Search for the cell housing the specified text and yield its (x, y) center coordinate. 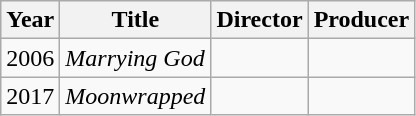
Moonwrapped (136, 96)
Director (260, 20)
2017 (30, 96)
Marrying God (136, 58)
Producer (362, 20)
Title (136, 20)
2006 (30, 58)
Year (30, 20)
